Return [X, Y] of the center of cell containing provided text 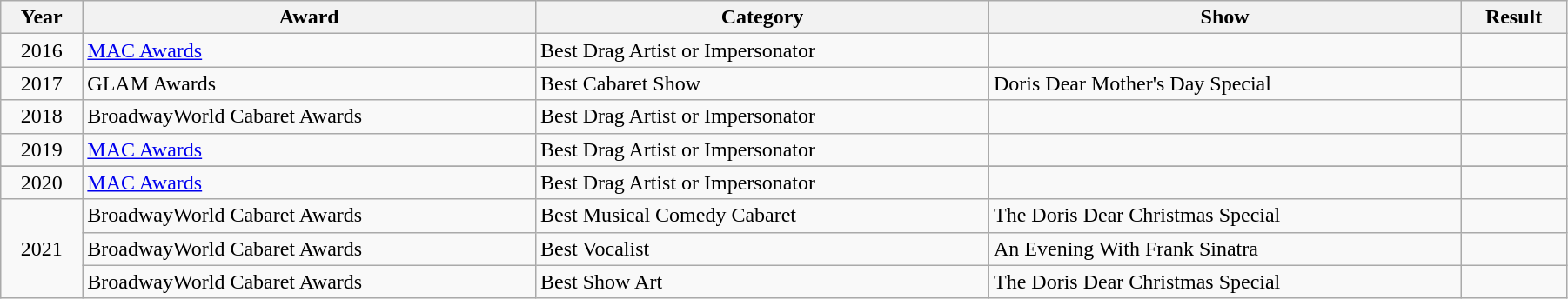
Category [762, 17]
2016 [42, 50]
Award [310, 17]
Show [1225, 17]
Doris Dear Mother's Day Special [1225, 83]
Result [1514, 17]
Year [42, 17]
2017 [42, 83]
Best Musical Comedy Cabaret [762, 216]
2021 [42, 249]
2018 [42, 116]
Best Vocalist [762, 249]
Best Show Art [762, 282]
2019 [42, 149]
GLAM Awards [310, 83]
An Evening With Frank Sinatra [1225, 249]
2020 [42, 183]
Best Cabaret Show [762, 83]
